Identify which cell holds the provided text, then report its [X, Y] central coordinate. 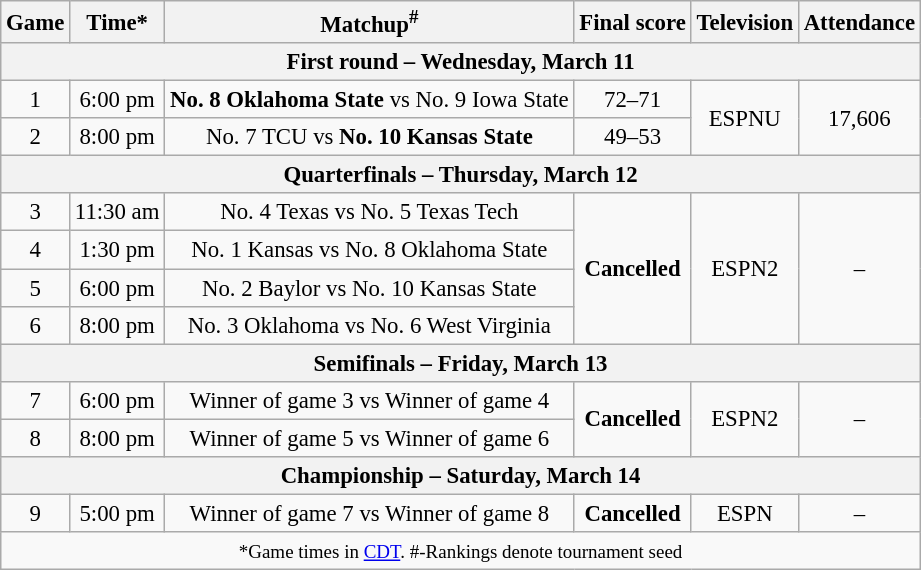
Matchup# [370, 22]
Game [36, 22]
72–71 [632, 100]
Semifinals – Friday, March 13 [461, 363]
Winner of game 3 vs Winner of game 4 [370, 400]
Time* [118, 22]
6 [36, 325]
Attendance [859, 22]
8 [36, 438]
No. 2 Baylor vs No. 10 Kansas State [370, 288]
No. 7 TCU vs No. 10 Kansas State [370, 137]
Championship – Saturday, March 14 [461, 476]
ESPN [744, 513]
No. 4 Texas vs No. 5 Texas Tech [370, 213]
Final score [632, 22]
No. 8 Oklahoma State vs No. 9 Iowa State [370, 100]
No. 3 Oklahoma vs No. 6 West Virginia [370, 325]
5:00 pm [118, 513]
17,606 [859, 118]
1:30 pm [118, 250]
Quarterfinals – Thursday, March 12 [461, 175]
Television [744, 22]
4 [36, 250]
7 [36, 400]
First round – Wednesday, March 11 [461, 62]
9 [36, 513]
2 [36, 137]
1 [36, 100]
5 [36, 288]
Winner of game 7 vs Winner of game 8 [370, 513]
49–53 [632, 137]
*Game times in CDT. #-Rankings denote tournament seed [461, 551]
11:30 am [118, 213]
Winner of game 5 vs Winner of game 6 [370, 438]
3 [36, 213]
ESPNU [744, 118]
No. 1 Kansas vs No. 8 Oklahoma State [370, 250]
